Extract the (X, Y) coordinate from the center of the cell holding the provided text.  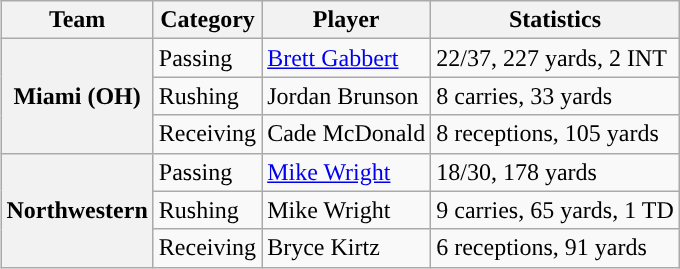
Northwestern (77, 210)
18/30, 178 yards (556, 172)
Miami (OH) (77, 96)
Brett Gabbert (346, 58)
8 carries, 33 yards (556, 96)
Cade McDonald (346, 134)
9 carries, 65 yards, 1 TD (556, 210)
Statistics (556, 20)
Jordan Brunson (346, 96)
Bryce Kirtz (346, 248)
Category (207, 20)
22/37, 227 yards, 2 INT (556, 58)
8 receptions, 105 yards (556, 134)
Team (77, 20)
Player (346, 20)
6 receptions, 91 yards (556, 248)
